Detect which cell encompasses the target text, then output its (X, Y) center coordinate. 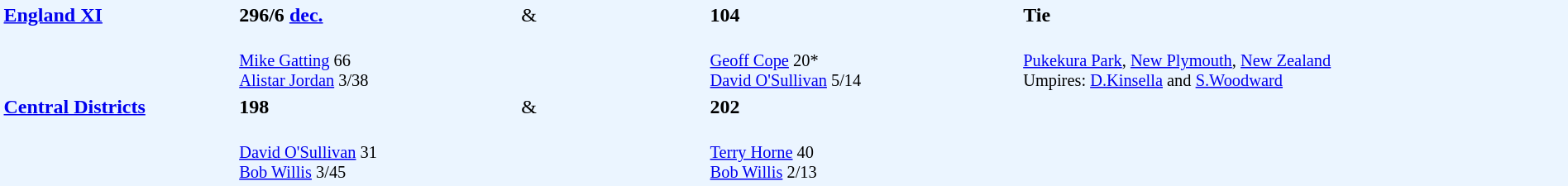
David O'Sullivan 31 Bob Willis 3/45 (378, 152)
Geoff Cope 20* David O'Sullivan 5/14 (864, 61)
Pukekura Park, New Plymouth, New Zealand Umpires: D.Kinsella and S.Woodward (1293, 107)
Central Districts (119, 139)
Mike Gatting 66 Alistar Jordan 3/38 (378, 61)
202 (864, 107)
England XI (119, 47)
198 (378, 107)
Tie (1293, 15)
296/6 dec. (378, 15)
104 (864, 15)
Terry Horne 40 Bob Willis 2/13 (864, 152)
